Scan for the cell matching the given text and deliver its [X, Y] coordinate at center. 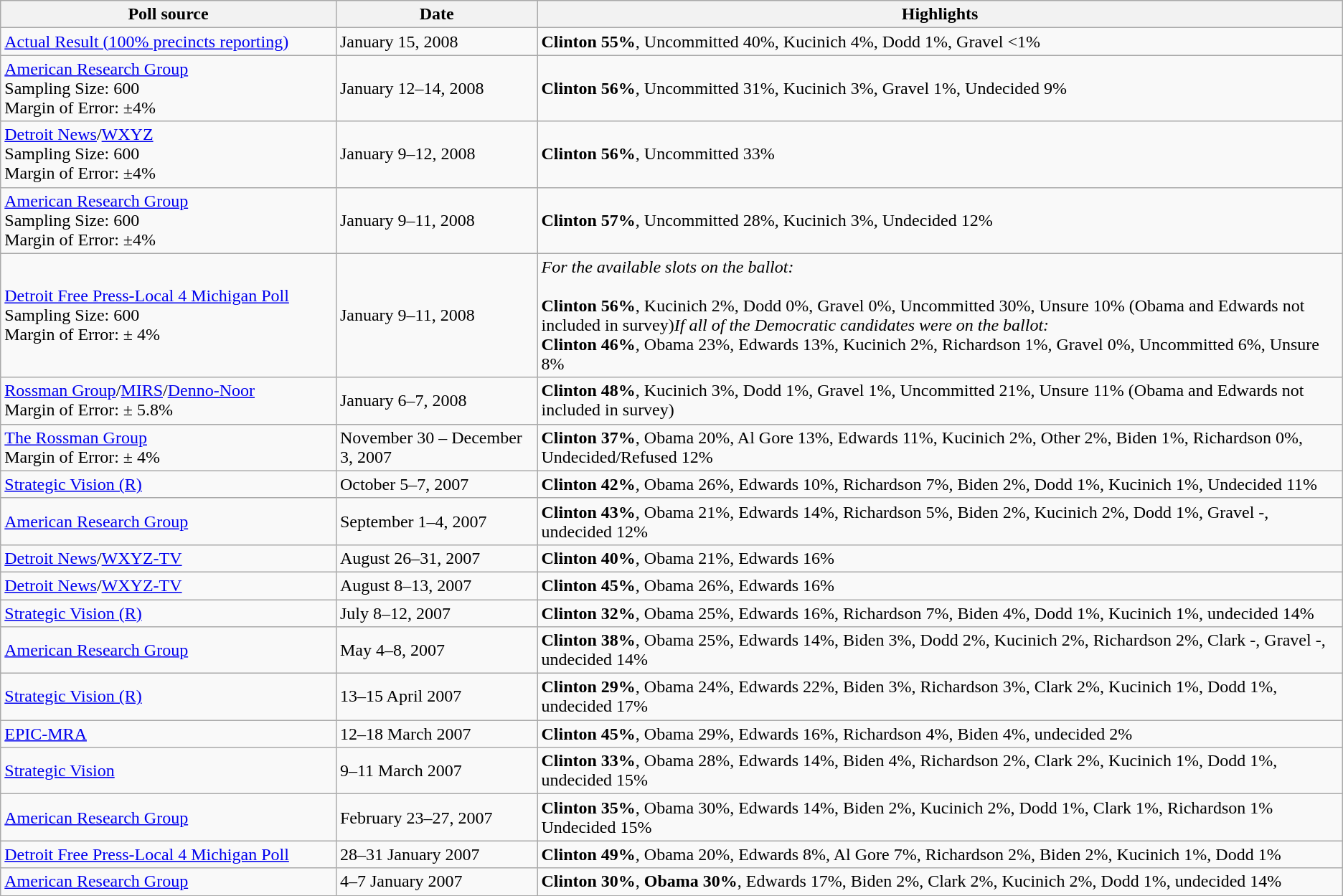
Clinton 32%, Obama 25%, Edwards 16%, Richardson 7%, Biden 4%, Dodd 1%, Kucinich 1%, undecided 14% [940, 613]
October 5–7, 2007 [436, 484]
Clinton 56%, Uncommitted 33% [940, 154]
9–11 March 2007 [436, 770]
Clinton 42%, Obama 26%, Edwards 10%, Richardson 7%, Biden 2%, Dodd 1%, Kucinich 1%, Undecided 11% [940, 484]
Clinton 29%, Obama 24%, Edwards 22%, Biden 3%, Richardson 3%, Clark 2%, Kucinich 1%, Dodd 1%, undecided 17% [940, 697]
Strategic Vision [169, 770]
January 6–7, 2008 [436, 400]
The Rossman GroupMargin of Error: ± 4% [169, 448]
Clinton 38%, Obama 25%, Edwards 14%, Biden 3%, Dodd 2%, Kucinich 2%, Richardson 2%, Clark -, Gravel -, undecided 14% [940, 650]
Clinton 48%, Kucinich 3%, Dodd 1%, Gravel 1%, Uncommitted 21%, Unsure 11% (Obama and Edwards not included in survey) [940, 400]
Detroit Free Press-Local 4 Michigan PollSampling Size: 600 Margin of Error: ± 4% [169, 316]
Rossman Group/MIRS/Denno-NoorMargin of Error: ± 5.8% [169, 400]
Clinton 37%, Obama 20%, Al Gore 13%, Edwards 11%, Kucinich 2%, Other 2%, Biden 1%, Richardson 0%, Undecided/Refused 12% [940, 448]
Clinton 57%, Uncommitted 28%, Kucinich 3%, Undecided 12% [940, 220]
November 30 – December 3, 2007 [436, 448]
13–15 April 2007 [436, 697]
Clinton 35%, Obama 30%, Edwards 14%, Biden 2%, Kucinich 2%, Dodd 1%, Clark 1%, Richardson 1% Undecided 15% [940, 818]
January 12–14, 2008 [436, 88]
28–31 January 2007 [436, 854]
Clinton 40%, Obama 21%, Edwards 16% [940, 558]
Clinton 33%, Obama 28%, Edwards 14%, Biden 4%, Richardson 2%, Clark 2%, Kucinich 1%, Dodd 1%, undecided 15% [940, 770]
EPIC-MRA [169, 734]
August 8–13, 2007 [436, 585]
July 8–12, 2007 [436, 613]
August 26–31, 2007 [436, 558]
Detroit News/WXYZSampling Size: 600 Margin of Error: ±4% [169, 154]
Clinton 30%, Obama 30%, Edwards 17%, Biden 2%, Clark 2%, Kucinich 2%, Dodd 1%, undecided 14% [940, 882]
4–7 January 2007 [436, 882]
Clinton 43%, Obama 21%, Edwards 14%, Richardson 5%, Biden 2%, Kucinich 2%, Dodd 1%, Gravel -, undecided 12% [940, 521]
12–18 March 2007 [436, 734]
May 4–8, 2007 [436, 650]
Clinton 45%, Obama 29%, Edwards 16%, Richardson 4%, Biden 4%, undecided 2% [940, 734]
Poll source [169, 14]
Highlights [940, 14]
Clinton 56%, Uncommitted 31%, Kucinich 3%, Gravel 1%, Undecided 9% [940, 88]
September 1–4, 2007 [436, 521]
February 23–27, 2007 [436, 818]
Detroit Free Press-Local 4 Michigan Poll [169, 854]
Actual Result (100% precincts reporting) [169, 42]
January 9–12, 2008 [436, 154]
January 15, 2008 [436, 42]
Clinton 45%, Obama 26%, Edwards 16% [940, 585]
Clinton 55%, Uncommitted 40%, Kucinich 4%, Dodd 1%, Gravel <1% [940, 42]
Clinton 49%, Obama 20%, Edwards 8%, Al Gore 7%, Richardson 2%, Biden 2%, Kucinich 1%, Dodd 1% [940, 854]
Date [436, 14]
